Provide the [x, y] coordinate of the cell's center where the given text is located.  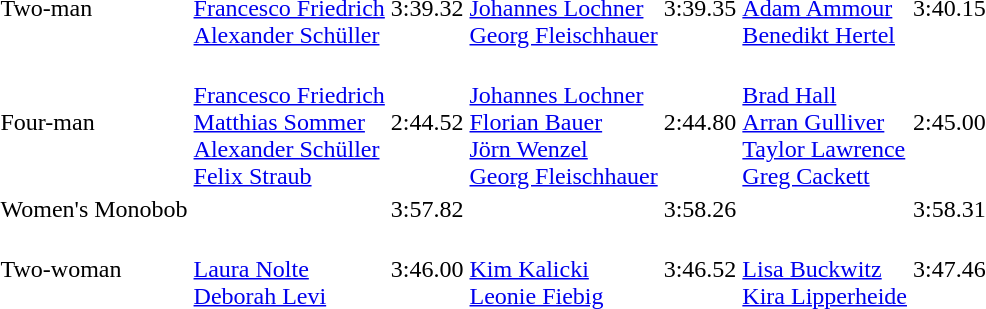
3:58.26 [700, 209]
Brad HallArran GulliverTaylor LawrenceGreg Cackett [825, 122]
Johannes LochnerFlorian BauerJörn WenzelGeorg Fleischhauer [564, 122]
3:57.82 [427, 209]
Francesco FriedrichMatthias SommerAlexander SchüllerFelix Straub [289, 122]
2:44.80 [700, 122]
2:44.52 [427, 122]
